Extract the [X, Y] coordinate from the center of the cell holding the provided text.  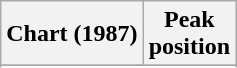
Chart (1987) [72, 34]
Peak position [189, 34]
